Pinpoint the cell where the given text exists, returning its (X, Y) midpoint coordinate. 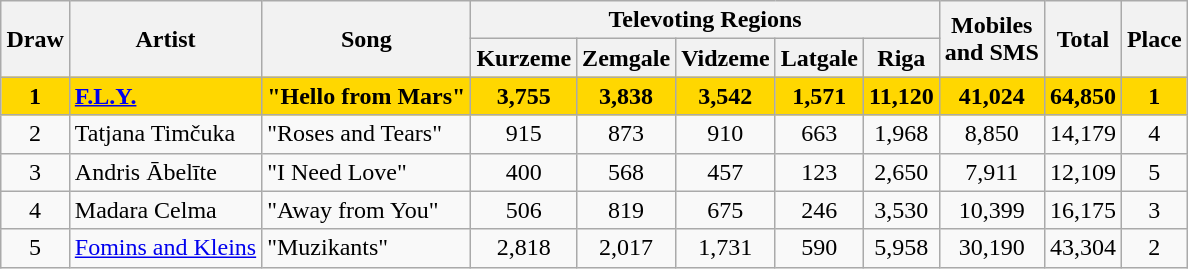
Televoting Regions (705, 20)
590 (819, 248)
819 (626, 210)
Latgale (819, 58)
1,571 (819, 96)
123 (819, 172)
5,958 (901, 248)
64,850 (1082, 96)
Place (1154, 39)
Artist (165, 39)
1,731 (726, 248)
"Hello from Mars" (366, 96)
30,190 (992, 248)
Riga (901, 58)
"Roses and Tears" (366, 134)
41,024 (992, 96)
3,838 (626, 96)
Madara Celma (165, 210)
457 (726, 172)
2,818 (524, 248)
8,850 (992, 134)
14,179 (1082, 134)
3,542 (726, 96)
Mobilesand SMS (992, 39)
16,175 (1082, 210)
11,120 (901, 96)
246 (819, 210)
F.L.Y. (165, 96)
Tatjana Timčuka (165, 134)
2,650 (901, 172)
Vidzeme (726, 58)
7,911 (992, 172)
3,755 (524, 96)
1,968 (901, 134)
400 (524, 172)
Draw (35, 39)
Kurzeme (524, 58)
910 (726, 134)
2,017 (626, 248)
663 (819, 134)
10,399 (992, 210)
873 (626, 134)
12,109 (1082, 172)
915 (524, 134)
506 (524, 210)
"Away from You" (366, 210)
675 (726, 210)
Andris Ābelīte (165, 172)
43,304 (1082, 248)
Fomins and Kleins (165, 248)
Total (1082, 39)
"Muzikants" (366, 248)
3,530 (901, 210)
Zemgale (626, 58)
"I Need Love" (366, 172)
Song (366, 39)
568 (626, 172)
